From the cell containing the given text, extract its center point as [X, Y] coordinate. 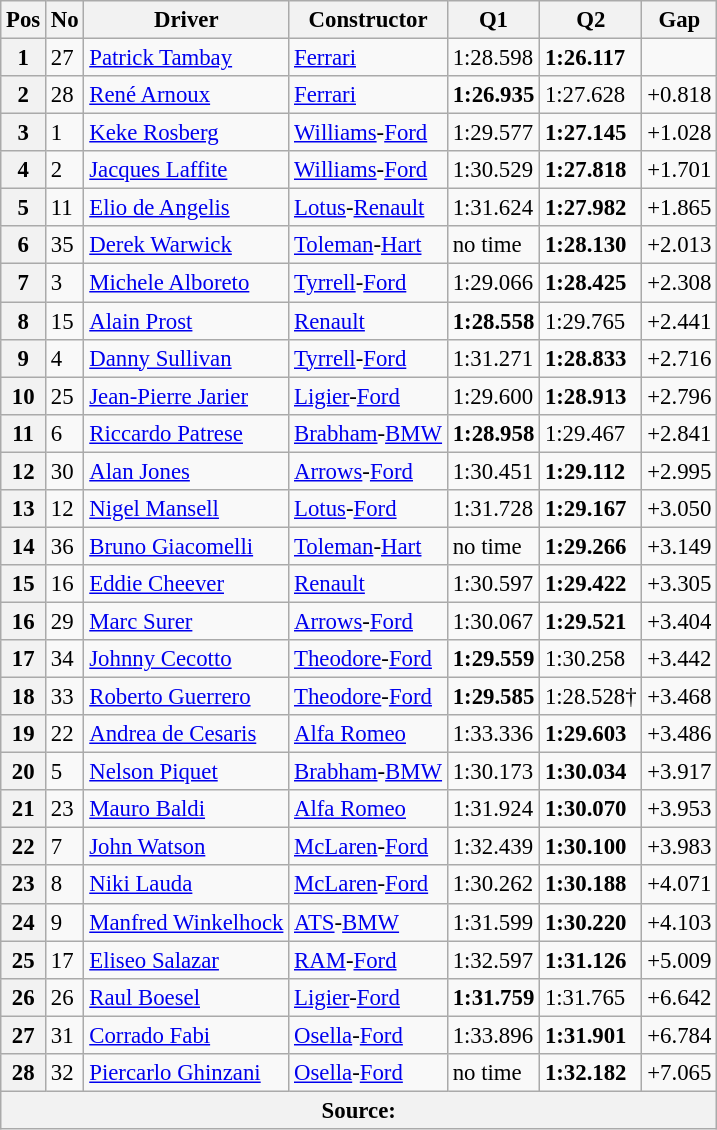
1:27.818 [591, 170]
+2.441 [680, 321]
+3.468 [680, 697]
31 [65, 1035]
1:29.585 [493, 697]
1:28.598 [493, 58]
1:30.597 [493, 584]
Gap [680, 20]
1:30.529 [493, 170]
Driver [186, 20]
Roberto Guerrero [186, 697]
1:30.258 [591, 659]
ATS-BMW [368, 922]
Keke Rosberg [186, 133]
+5.009 [680, 960]
Bruno Giacomelli [186, 546]
Elio de Angelis [186, 208]
1:30.070 [591, 809]
1:29.422 [591, 584]
+6.642 [680, 997]
+6.784 [680, 1035]
Pos [24, 20]
1:29.467 [591, 433]
1:31.728 [493, 509]
1:31.759 [493, 997]
+4.071 [680, 885]
Niki Lauda [186, 885]
Source: [359, 1110]
+2.841 [680, 433]
1:29.066 [493, 283]
No [65, 20]
10 [24, 396]
1:30.034 [591, 772]
1:29.266 [591, 546]
RAM-Ford [368, 960]
32 [65, 1073]
Eliseo Salazar [186, 960]
+3.305 [680, 584]
1:29.167 [591, 509]
Raul Boesel [186, 997]
1:26.117 [591, 58]
1:30.262 [493, 885]
René Arnoux [186, 95]
1:31.599 [493, 922]
+2.716 [680, 358]
+3.983 [680, 847]
21 [24, 809]
Q1 [493, 20]
1:31.901 [591, 1035]
1:30.173 [493, 772]
+3.149 [680, 546]
Danny Sullivan [186, 358]
+3.953 [680, 809]
1:27.145 [591, 133]
+3.442 [680, 659]
Jacques Laffite [186, 170]
Johnny Cecotto [186, 659]
Lotus-Renault [368, 208]
1:29.577 [493, 133]
+2.308 [680, 283]
1:29.600 [493, 396]
13 [24, 509]
Marc Surer [186, 621]
Patrick Tambay [186, 58]
29 [65, 621]
1:31.271 [493, 358]
+3.050 [680, 509]
+7.065 [680, 1073]
1:28.425 [591, 283]
1:28.528† [591, 697]
Manfred Winkelhock [186, 922]
1:31.624 [493, 208]
Alain Prost [186, 321]
Constructor [368, 20]
Jean-Pierre Jarier [186, 396]
Andrea de Cesaris [186, 734]
1:28.130 [591, 245]
Eddie Cheever [186, 584]
+0.818 [680, 95]
1:32.439 [493, 847]
+1.028 [680, 133]
30 [65, 471]
1:31.126 [591, 960]
35 [65, 245]
+2.796 [680, 396]
1:29.765 [591, 321]
+1.701 [680, 170]
1:31.765 [591, 997]
Alan Jones [186, 471]
36 [65, 546]
Corrado Fabi [186, 1035]
Michele Alboreto [186, 283]
1:28.833 [591, 358]
Piercarlo Ghinzani [186, 1073]
+4.103 [680, 922]
34 [65, 659]
+2.013 [680, 245]
1:27.982 [591, 208]
1:31.924 [493, 809]
19 [24, 734]
1:29.112 [591, 471]
1:27.628 [591, 95]
1:29.603 [591, 734]
1:32.182 [591, 1073]
1:28.558 [493, 321]
Derek Warwick [186, 245]
+1.865 [680, 208]
1:32.597 [493, 960]
+3.486 [680, 734]
20 [24, 772]
Lotus-Ford [368, 509]
1:30.220 [591, 922]
1:33.896 [493, 1035]
Mauro Baldi [186, 809]
1:29.521 [591, 621]
+3.404 [680, 621]
1:30.100 [591, 847]
1:33.336 [493, 734]
1:28.958 [493, 433]
+3.917 [680, 772]
Riccardo Patrese [186, 433]
Nigel Mansell [186, 509]
1:30.451 [493, 471]
18 [24, 697]
+2.995 [680, 471]
John Watson [186, 847]
24 [24, 922]
14 [24, 546]
1:28.913 [591, 396]
1:29.559 [493, 659]
1:30.188 [591, 885]
Q2 [591, 20]
1:30.067 [493, 621]
33 [65, 697]
Nelson Piquet [186, 772]
1:26.935 [493, 95]
